Provide the [X, Y] coordinate of the cell's center where the given text is located.  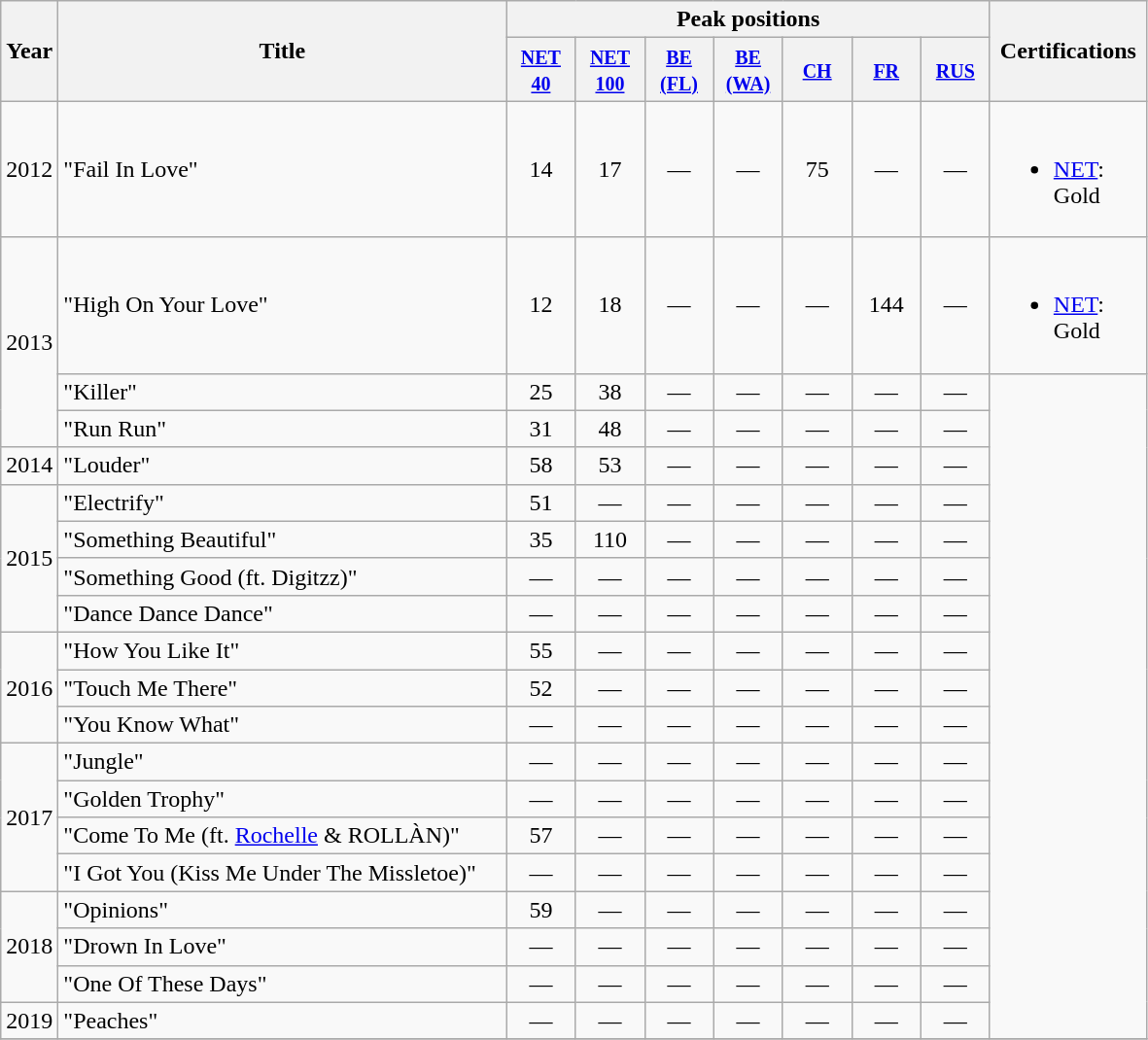
"Dance Dance Dance" [282, 613]
"Golden Trophy" [282, 799]
"Something Good (ft. Digitzz)" [282, 576]
"Run Run" [282, 429]
Certifications [1067, 51]
NET 100 [610, 70]
"I Got You (Kiss Me Under The Missletoe)" [282, 873]
55 [540, 650]
52 [540, 687]
18 [610, 305]
"Jungle" [282, 762]
2017 [29, 817]
38 [610, 392]
57 [540, 836]
CH [817, 70]
14 [540, 169]
"Fail In Love" [282, 169]
"Opinions" [282, 910]
53 [610, 466]
12 [540, 305]
FR [887, 70]
"Peaches" [282, 1021]
2013 [29, 342]
2016 [29, 687]
Peak positions [748, 19]
"You Know What" [282, 725]
2019 [29, 1021]
59 [540, 910]
48 [610, 429]
RUS [955, 70]
75 [817, 169]
"Electrify" [282, 503]
2015 [29, 558]
"Touch Me There" [282, 687]
"Something Beautiful" [282, 539]
"Come To Me (ft. Rochelle & ROLLÀN)" [282, 836]
58 [540, 466]
BE (FL) [678, 70]
144 [887, 305]
"How You Like It" [282, 650]
2012 [29, 169]
"High On Your Love" [282, 305]
Year [29, 51]
"One Of These Days" [282, 984]
25 [540, 392]
"Louder" [282, 466]
Title [282, 51]
"Killer" [282, 392]
51 [540, 503]
17 [610, 169]
35 [540, 539]
110 [610, 539]
2018 [29, 947]
31 [540, 429]
NET 40 [540, 70]
"Drown In Love" [282, 947]
BE (WA) [748, 70]
2014 [29, 466]
